Scan for the cell matching the given text and deliver its [x, y] coordinate at center. 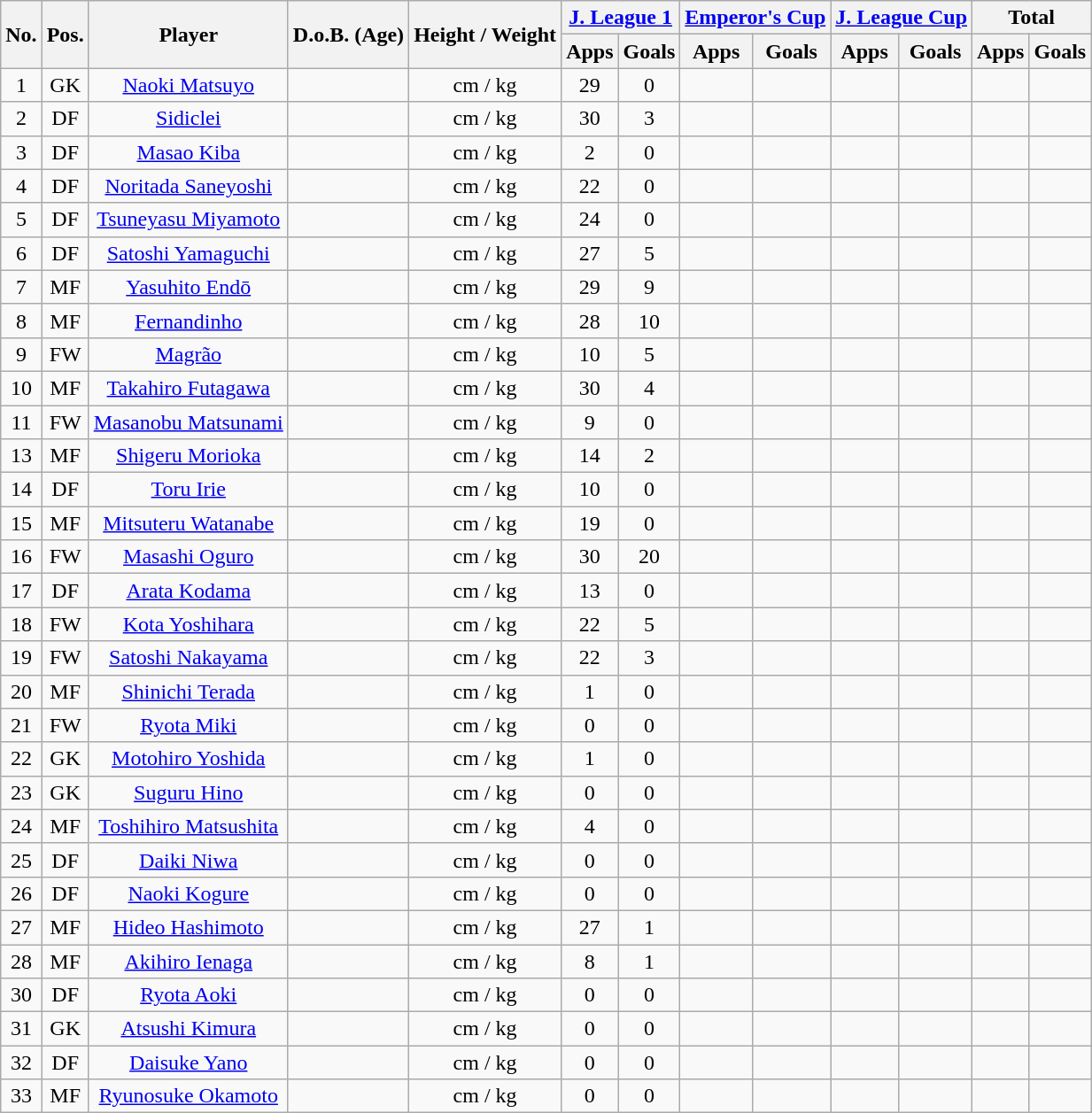
23 [21, 792]
Pos. [66, 35]
Fernandinho [188, 321]
Height / Weight [485, 35]
Naoki Matsuyo [188, 85]
25 [21, 860]
Hideo Hashimoto [188, 927]
Ryota Aoki [188, 995]
Motohiro Yoshida [188, 759]
32 [21, 1063]
Ryota Miki [188, 725]
21 [21, 725]
Toru Irie [188, 490]
J. League Cup [902, 18]
J. League 1 [621, 18]
No. [21, 35]
15 [21, 523]
26 [21, 893]
16 [21, 557]
Arata Kodama [188, 591]
Sidiclei [188, 119]
17 [21, 591]
Total [1032, 18]
Takahiro Futagawa [188, 388]
Mitsuteru Watanabe [188, 523]
7 [21, 287]
Yasuhito Endō [188, 287]
Daiki Niwa [188, 860]
Kota Yoshihara [188, 624]
Magrão [188, 354]
Naoki Kogure [188, 893]
Ryunosuke Okamoto [188, 1096]
6 [21, 253]
Satoshi Nakayama [188, 658]
Tsuneyasu Miyamoto [188, 220]
18 [21, 624]
Noritada Saneyoshi [188, 186]
Satoshi Yamaguchi [188, 253]
Emperor's Cup [755, 18]
Shigeru Morioka [188, 456]
Shinichi Terada [188, 692]
Suguru Hino [188, 792]
Toshihiro Matsushita [188, 826]
33 [21, 1096]
11 [21, 422]
31 [21, 1029]
Masashi Oguro [188, 557]
D.o.B. (Age) [348, 35]
Masanobu Matsunami [188, 422]
Player [188, 35]
Masao Kiba [188, 152]
Akihiro Ienaga [188, 961]
Daisuke Yano [188, 1063]
Atsushi Kimura [188, 1029]
